Scan for the cell matching the given text and deliver its (X, Y) coordinate at center. 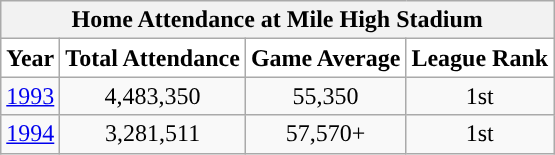
55,350 (326, 96)
Home Attendance at Mile High Stadium (278, 20)
57,570+ (326, 134)
League Rank (480, 58)
1993 (30, 96)
Year (30, 58)
1994 (30, 134)
3,281,511 (153, 134)
Game Average (326, 58)
Total Attendance (153, 58)
4,483,350 (153, 96)
